Return the [x, y] coordinate for the center point of the cell that contains the specified text.  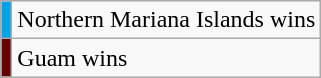
Northern Mariana Islands wins [166, 20]
Guam wins [166, 58]
